Identify which cell holds the provided text, then report its (X, Y) central coordinate. 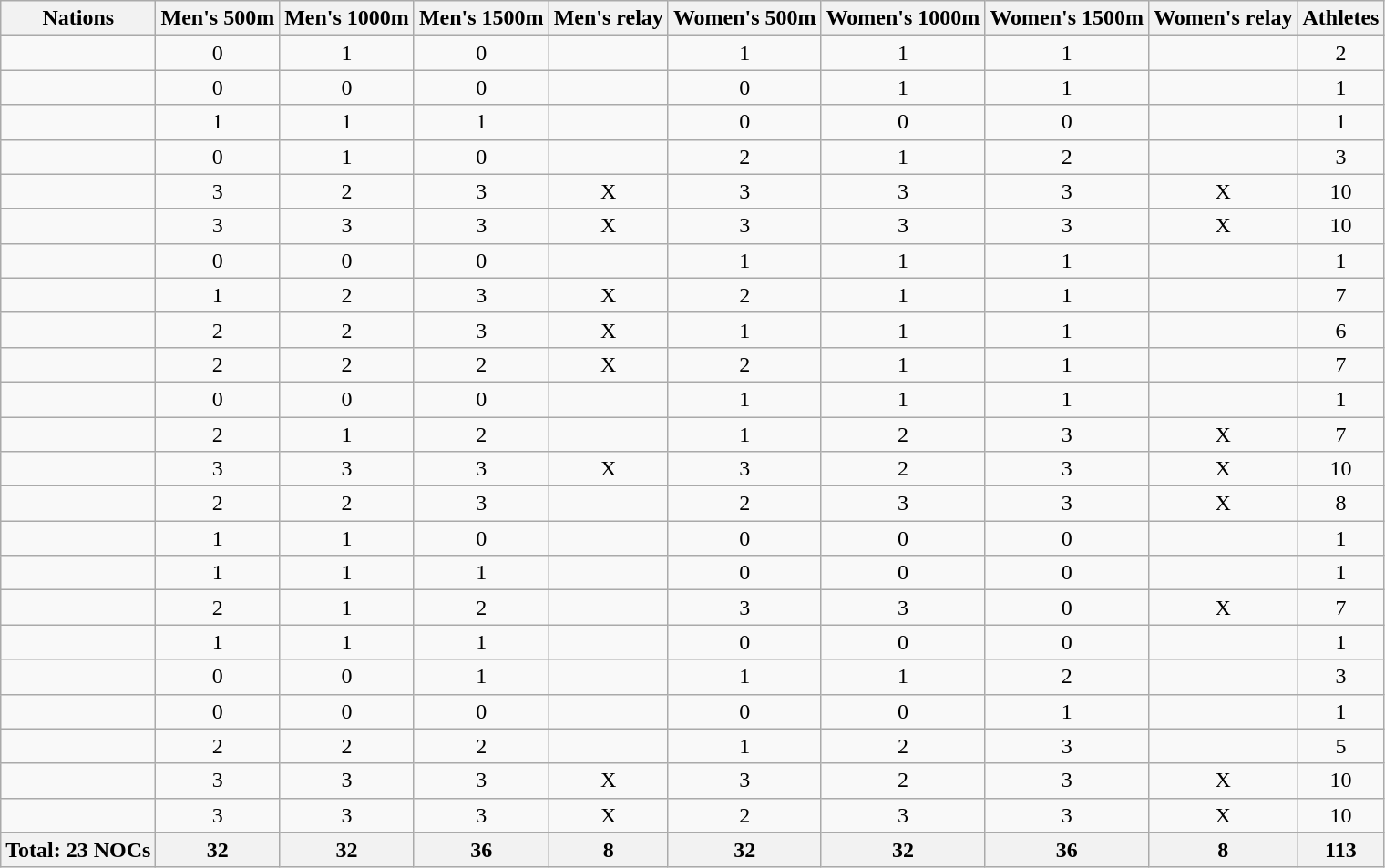
Total: 23 NOCs (78, 850)
Athletes (1341, 18)
Men's relay (609, 18)
Women's relay (1223, 18)
Men's 500m (218, 18)
Men's 1500m (481, 18)
Women's 1000m (903, 18)
5 (1341, 746)
6 (1341, 330)
Men's 1000m (347, 18)
Women's 500m (744, 18)
Nations (78, 18)
113 (1341, 850)
Women's 1500m (1067, 18)
